Locate the cell with the specified text and output its [X, Y] center coordinate. 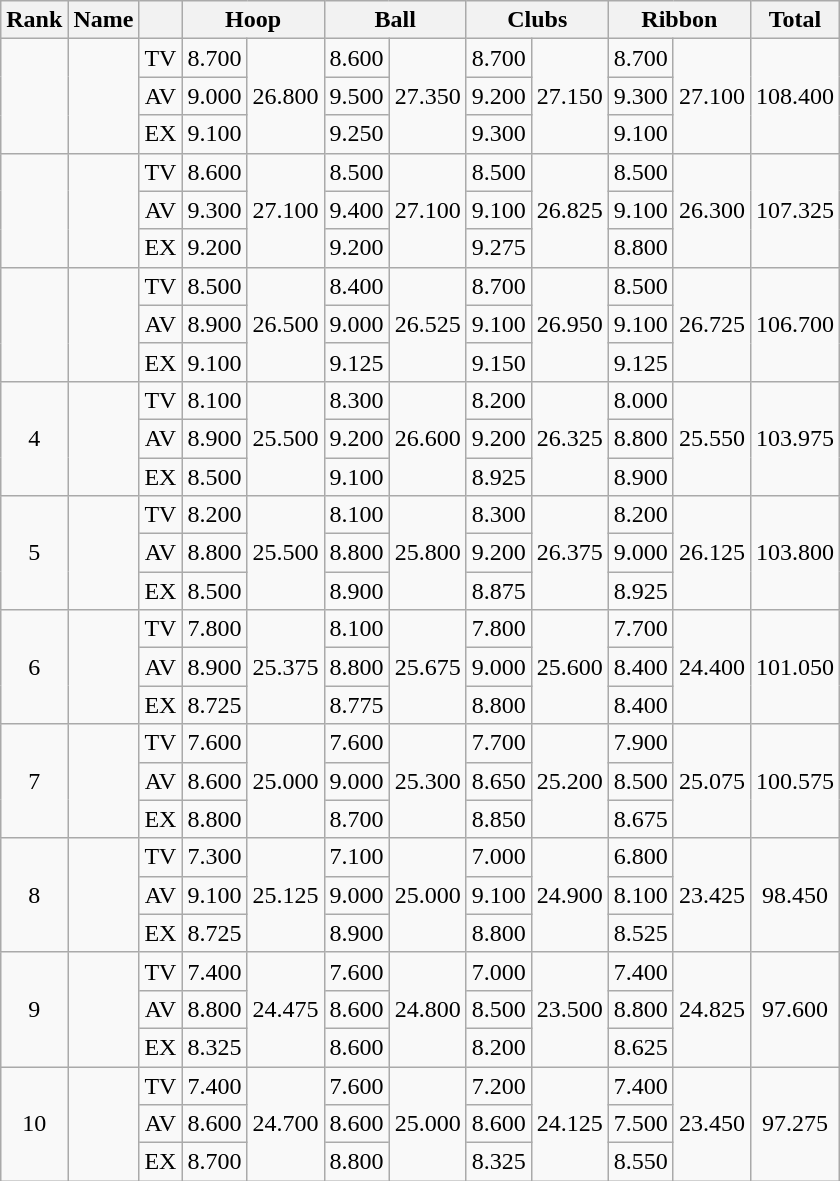
106.700 [794, 324]
26.300 [712, 210]
103.800 [794, 553]
Hoop [253, 20]
24.125 [570, 1123]
Total [794, 20]
9.150 [498, 362]
24.825 [712, 1009]
25.200 [570, 781]
26.800 [286, 96]
103.975 [794, 438]
26.600 [428, 438]
27.150 [570, 96]
26.725 [712, 324]
8.675 [640, 819]
10 [34, 1123]
26.950 [570, 324]
6 [34, 667]
26.500 [286, 324]
101.050 [794, 667]
26.525 [428, 324]
7 [34, 781]
8.875 [498, 591]
97.600 [794, 1009]
8.625 [640, 1047]
9.400 [356, 210]
25.675 [428, 667]
26.375 [570, 553]
8.525 [640, 933]
24.475 [286, 1009]
9.500 [356, 96]
24.800 [428, 1009]
24.400 [712, 667]
8.000 [640, 400]
26.325 [570, 438]
Rank [34, 20]
7.500 [640, 1124]
8.550 [640, 1162]
8.775 [356, 705]
23.450 [712, 1123]
9.275 [498, 248]
8.650 [498, 781]
97.275 [794, 1123]
9 [34, 1009]
7.200 [498, 1085]
100.575 [794, 781]
25.075 [712, 781]
6.800 [640, 857]
26.125 [712, 553]
7.900 [640, 743]
25.375 [286, 667]
107.325 [794, 210]
Ribbon [679, 20]
23.500 [570, 1009]
26.825 [570, 210]
98.450 [794, 895]
27.350 [428, 96]
24.900 [570, 895]
25.300 [428, 781]
7.100 [356, 857]
4 [34, 438]
23.425 [712, 895]
8.850 [498, 819]
108.400 [794, 96]
25.550 [712, 438]
8 [34, 895]
Name [104, 20]
Clubs [537, 20]
24.700 [286, 1123]
25.600 [570, 667]
7.300 [214, 857]
25.800 [428, 553]
9.250 [356, 134]
Ball [395, 20]
5 [34, 553]
25.125 [286, 895]
